Determine the [x, y] coordinate at the center of the cell enclosing the given text.  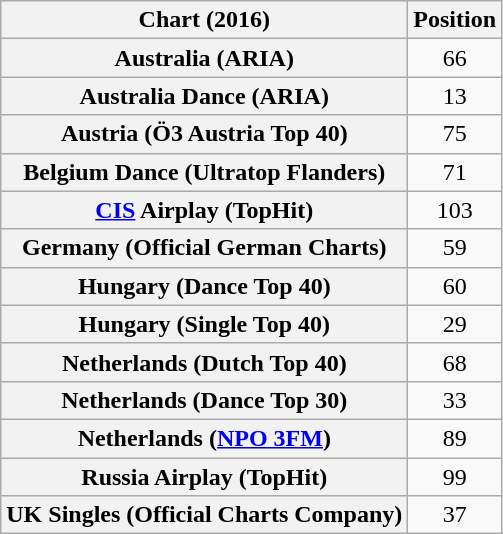
Position [455, 20]
103 [455, 210]
Hungary (Dance Top 40) [204, 286]
68 [455, 362]
Belgium Dance (Ultratop Flanders) [204, 172]
89 [455, 438]
13 [455, 96]
59 [455, 248]
Australia Dance (ARIA) [204, 96]
Netherlands (Dance Top 30) [204, 400]
60 [455, 286]
Austria (Ö3 Austria Top 40) [204, 134]
99 [455, 477]
71 [455, 172]
Netherlands (Dutch Top 40) [204, 362]
UK Singles (Official Charts Company) [204, 515]
29 [455, 324]
CIS Airplay (TopHit) [204, 210]
Hungary (Single Top 40) [204, 324]
66 [455, 58]
33 [455, 400]
Russia Airplay (TopHit) [204, 477]
Netherlands (NPO 3FM) [204, 438]
Germany (Official German Charts) [204, 248]
Australia (ARIA) [204, 58]
75 [455, 134]
37 [455, 515]
Chart (2016) [204, 20]
